For the text-containing cell, return its midpoint in (X, Y) coordinate format. 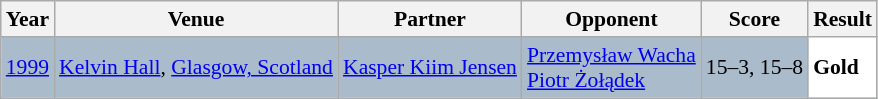
1999 (28, 68)
Year (28, 19)
Venue (196, 19)
Przemysław Wacha Piotr Żołądek (612, 68)
Kasper Kiim Jensen (430, 68)
Opponent (612, 19)
Kelvin Hall, Glasgow, Scotland (196, 68)
Score (754, 19)
15–3, 15–8 (754, 68)
Partner (430, 19)
Gold (842, 68)
Result (842, 19)
